Output the (X, Y) coordinate of the center of the cell containing the given text.  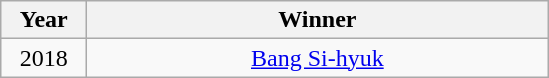
2018 (44, 58)
Year (44, 20)
Bang Si-hyuk (318, 58)
Winner (318, 20)
